Capture the cell that displays the provided text and extract its [x, y] central coordinate. 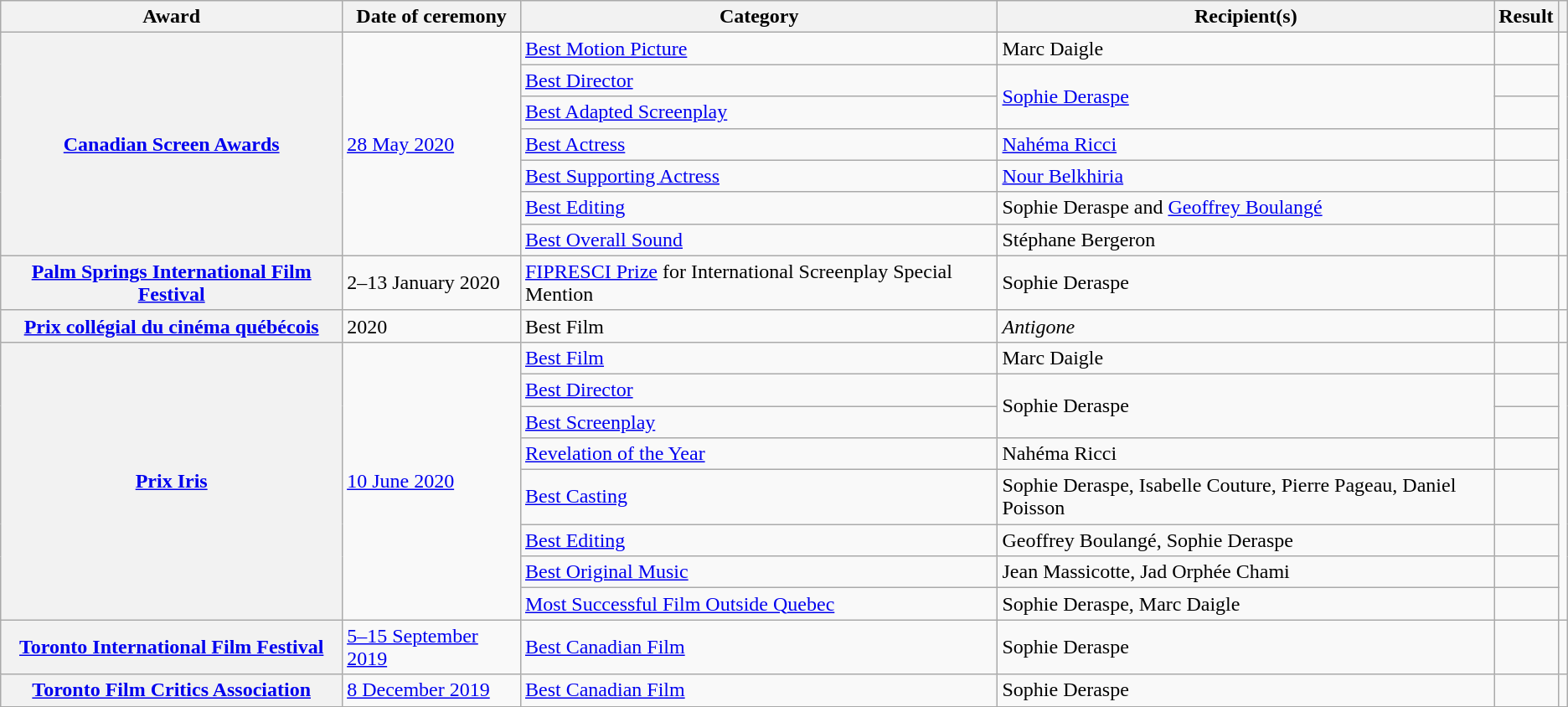
Date of ceremony [432, 17]
8 December 2019 [432, 690]
Best Actress [759, 144]
Sophie Deraspe and Geoffrey Boulangé [1246, 208]
Most Successful Film Outside Quebec [759, 604]
Best Supporting Actress [759, 176]
2–13 January 2020 [432, 283]
Best Casting [759, 498]
Prix collégial du cinéma québécois [172, 326]
Stéphane Bergeron [1246, 240]
Best Screenplay [759, 421]
Canadian Screen Awards [172, 144]
Sophie Deraspe, Isabelle Couture, Pierre Pageau, Daniel Poisson [1246, 498]
Result [1526, 17]
Revelation of the Year [759, 454]
5–15 September 2019 [432, 647]
Best Adapted Screenplay [759, 112]
Best Original Music [759, 572]
Toronto International Film Festival [172, 647]
Toronto Film Critics Association [172, 690]
2020 [432, 326]
Jean Massicotte, Jad Orphée Chami [1246, 572]
Antigone [1246, 326]
FIPRESCI Prize for International Screenplay Special Mention [759, 283]
Palm Springs International Film Festival [172, 283]
Award [172, 17]
Category [759, 17]
Best Motion Picture [759, 49]
Prix Iris [172, 481]
28 May 2020 [432, 144]
Sophie Deraspe, Marc Daigle [1246, 604]
Nour Belkhiria [1246, 176]
Recipient(s) [1246, 17]
Best Overall Sound [759, 240]
10 June 2020 [432, 481]
Geoffrey Boulangé, Sophie Deraspe [1246, 540]
